Determine the [x, y] coordinate at the center of the cell enclosing the given text.  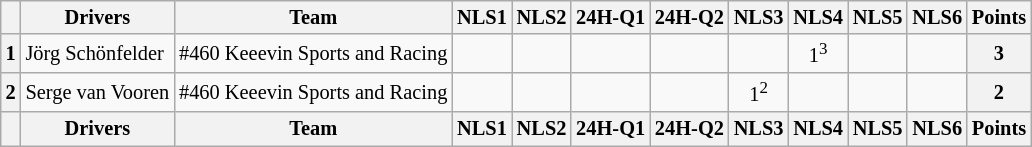
12 [759, 92]
1 [11, 54]
Serge van Vooren [98, 92]
3 [999, 54]
Jörg Schönfelder [98, 54]
13 [818, 54]
